From the cell containing the given text, extract its center point as (x, y) coordinate. 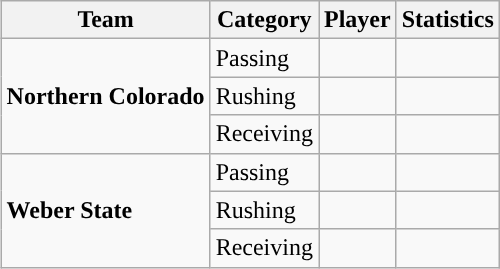
Statistics (448, 20)
Northern Colorado (106, 96)
Category (264, 20)
Player (357, 20)
Team (106, 20)
Weber State (106, 210)
